From the cell containing the given text, extract its center point as [X, Y] coordinate. 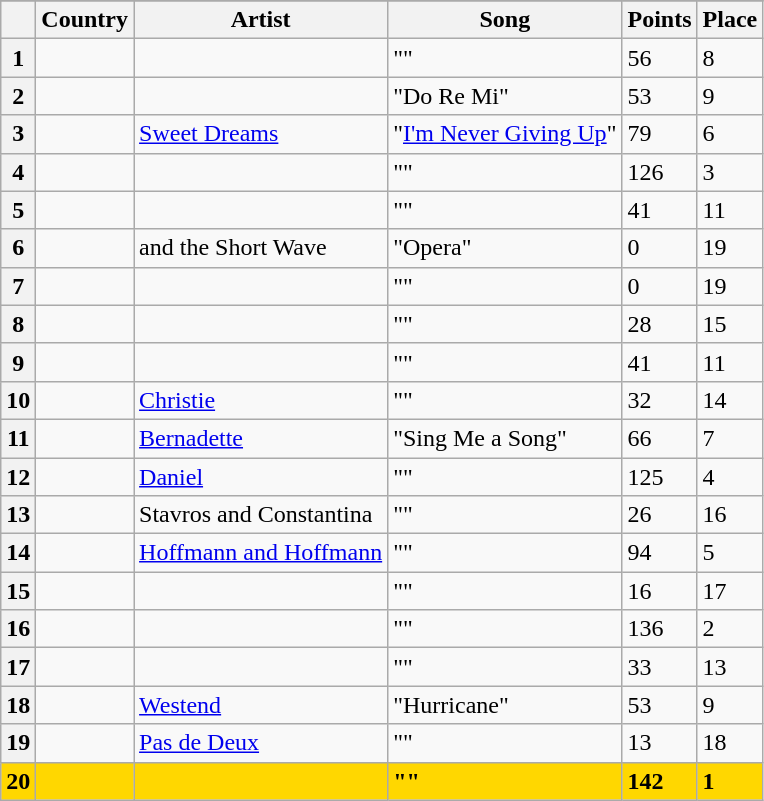
Song [505, 20]
Hoffmann and Hoffmann [261, 553]
"Sing Me a Song" [505, 438]
Points [660, 20]
94 [660, 553]
Pas de Deux [261, 743]
Stavros and Constantina [261, 515]
"I'm Never Giving Up" [505, 134]
"Do Re Mi" [505, 96]
"Opera" [505, 248]
Artist [261, 20]
"Hurricane" [505, 705]
32 [660, 400]
56 [660, 58]
Country [85, 20]
and the Short Wave [261, 248]
Westend [261, 705]
136 [660, 629]
126 [660, 172]
26 [660, 515]
66 [660, 438]
Daniel [261, 477]
Place [730, 20]
10 [18, 400]
79 [660, 134]
142 [660, 781]
20 [18, 781]
Sweet Dreams [261, 134]
Christie [261, 400]
28 [660, 324]
12 [18, 477]
125 [660, 477]
Bernadette [261, 438]
33 [660, 667]
